Identify which cell holds the provided text, then report its [x, y] central coordinate. 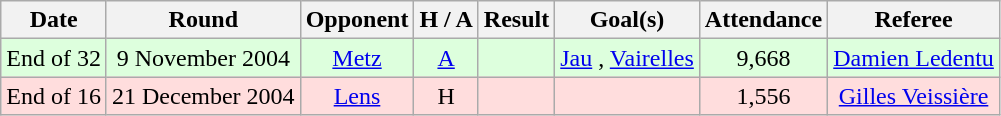
Jau , Vairelles [628, 58]
Date [54, 20]
End of 16 [54, 96]
Result [516, 20]
Lens [357, 96]
Opponent [357, 20]
9,668 [763, 58]
Metz [357, 58]
H / A [446, 20]
Damien Ledentu [914, 58]
Attendance [763, 20]
H [446, 96]
A [446, 58]
Goal(s) [628, 20]
End of 32 [54, 58]
Gilles Veissière [914, 96]
Round [203, 20]
Referee [914, 20]
9 November 2004 [203, 58]
1,556 [763, 96]
21 December 2004 [203, 96]
